Output the [X, Y] coordinate of the center of the cell containing the given text.  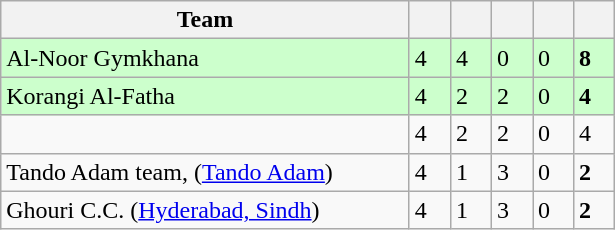
Tando Adam team, (Tando Adam) [206, 172]
8 [594, 58]
Korangi Al-Fatha [206, 96]
Al-Noor Gymkhana [206, 58]
Team [206, 20]
Ghouri C.C. (Hyderabad, Sindh) [206, 210]
